Detect which cell encompasses the target text, then output its (x, y) center coordinate. 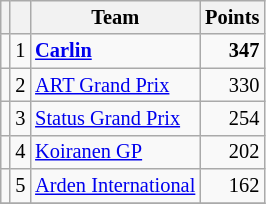
5 (20, 186)
Arden International (115, 186)
330 (232, 85)
Status Grand Prix (115, 118)
4 (20, 152)
ART Grand Prix (115, 85)
1 (20, 51)
162 (232, 186)
Points (232, 17)
347 (232, 51)
2 (20, 85)
Team (115, 17)
Koiranen GP (115, 152)
202 (232, 152)
Carlin (115, 51)
254 (232, 118)
3 (20, 118)
